Extract the (X, Y) coordinate from the center of the cell holding the provided text.  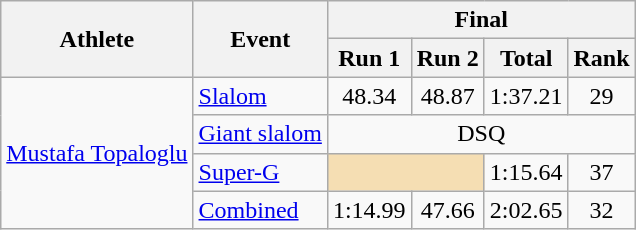
1:15.64 (526, 172)
Event (260, 39)
Mustafa Topaloglu (97, 153)
32 (602, 210)
Total (526, 58)
Final (481, 20)
48.34 (369, 96)
Slalom (260, 96)
1:37.21 (526, 96)
1:14.99 (369, 210)
2:02.65 (526, 210)
Super-G (260, 172)
Giant slalom (260, 134)
Combined (260, 210)
29 (602, 96)
DSQ (481, 134)
Rank (602, 58)
37 (602, 172)
Run 1 (369, 58)
47.66 (448, 210)
48.87 (448, 96)
Run 2 (448, 58)
Athlete (97, 39)
